Determine the (x, y) coordinate at the center of the cell enclosing the given text.  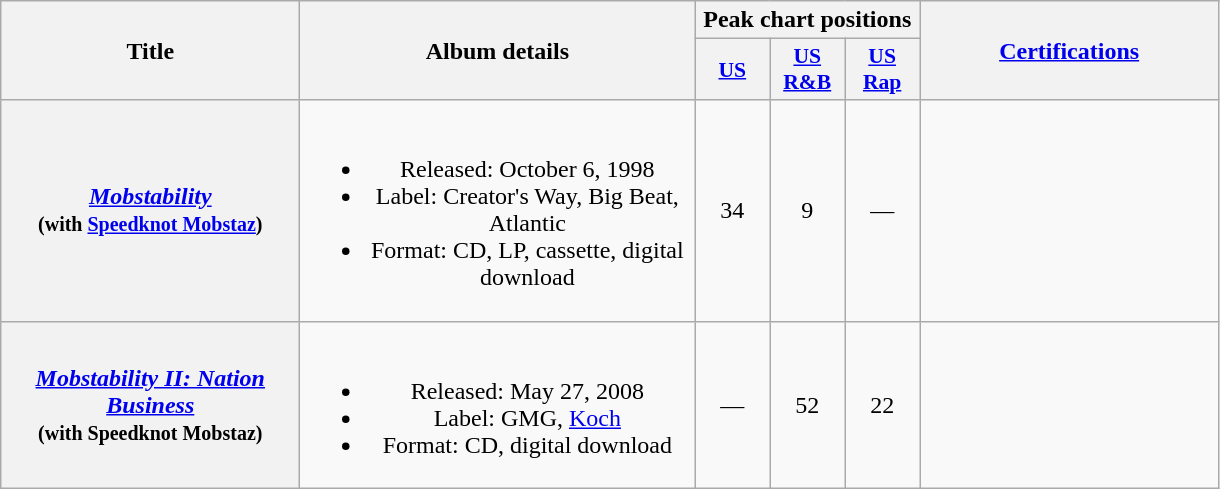
Mobstability (with Speedknot Mobstaz) (150, 210)
Released: May 27, 2008Label: GMG, KochFormat: CD, digital download (498, 404)
9 (808, 210)
52 (808, 404)
US Rap (882, 70)
Title (150, 50)
US R&B (808, 70)
Peak chart positions (808, 20)
US (732, 70)
Album details (498, 50)
Mobstability II: Nation Business (with Speedknot Mobstaz) (150, 404)
Released: October 6, 1998Label: Creator's Way, Big Beat, AtlanticFormat: CD, LP, cassette, digital download (498, 210)
22 (882, 404)
34 (732, 210)
Certifications (1070, 50)
